Return (x, y) of the center of cell containing provided text 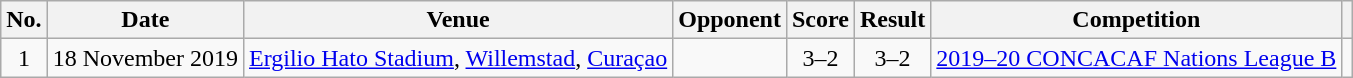
1 (24, 58)
No. (24, 20)
18 November 2019 (145, 58)
Ergilio Hato Stadium, Willemstad, Curaçao (458, 58)
Competition (1136, 20)
Date (145, 20)
Opponent (730, 20)
Score (820, 20)
Result (892, 20)
Venue (458, 20)
2019–20 CONCACAF Nations League B (1136, 58)
